From the cell containing the given text, extract its center point as (X, Y) coordinate. 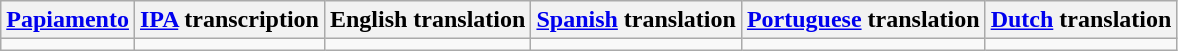
Papiamento (68, 20)
Dutch translation (1081, 20)
Spanish translation (636, 20)
IPA transcription (229, 20)
Portuguese translation (863, 20)
English translation (427, 20)
